Provide the (X, Y) coordinate of the cell's center where the given text is located.  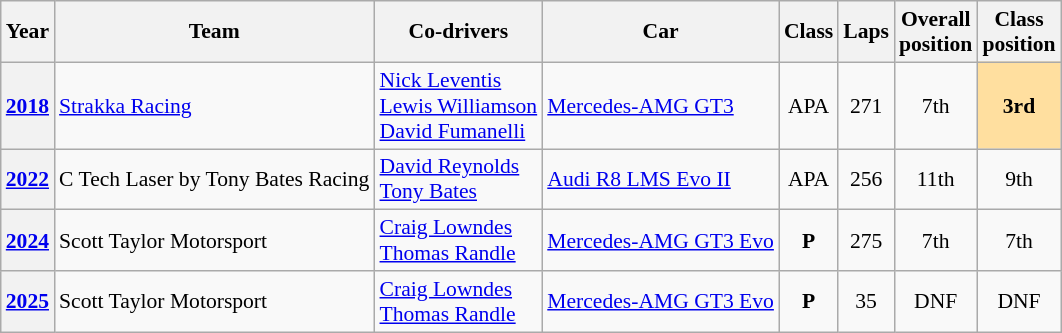
256 (866, 180)
35 (866, 302)
2022 (28, 180)
Class (808, 32)
David Reynolds Tony Bates (458, 180)
3rd (1018, 106)
Team (214, 32)
Classposition (1018, 32)
Strakka Racing (214, 106)
2018 (28, 106)
9th (1018, 180)
271 (866, 106)
275 (866, 240)
Co-drivers (458, 32)
11th (936, 180)
Overallposition (936, 32)
Laps (866, 32)
Audi R8 LMS Evo II (660, 180)
Mercedes-AMG GT3 (660, 106)
2024 (28, 240)
2025 (28, 302)
C Tech Laser by Tony Bates Racing (214, 180)
Car (660, 32)
Year (28, 32)
Nick Leventis Lewis Williamson David Fumanelli (458, 106)
